Return [x, y] of the center of cell containing provided text 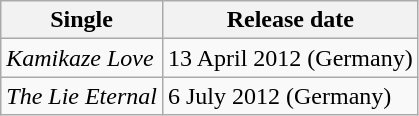
The Lie Eternal [82, 96]
Kamikaze Love [82, 58]
Single [82, 20]
6 July 2012 (Germany) [290, 96]
13 April 2012 (Germany) [290, 58]
Release date [290, 20]
